Output the [x, y] coordinate of the center of the cell containing the given text.  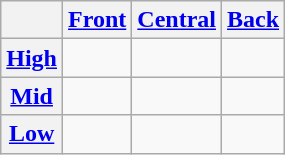
High [32, 58]
Back [254, 20]
Central [177, 20]
Low [32, 134]
Front [98, 20]
Mid [32, 96]
